Provide the [X, Y] coordinate of the cell's center where the given text is located.  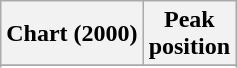
Peakposition [189, 34]
Chart (2000) [72, 34]
